Detect which cell encompasses the target text, then output its (x, y) center coordinate. 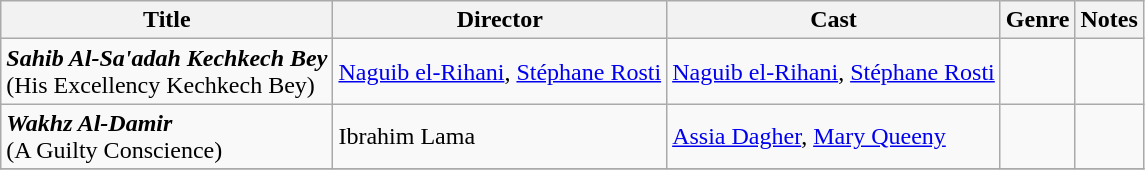
Director (500, 20)
Cast (834, 20)
Assia Dagher, Mary Queeny (834, 136)
Notes (1109, 20)
Genre (1038, 20)
Sahib Al-Sa'adah Kechkech Bey (His Excellency Kechkech Bey) (167, 72)
Ibrahim Lama (500, 136)
Wakhz Al-Damir (A Guilty Conscience) (167, 136)
Title (167, 20)
